Capture the cell that displays the provided text and extract its (X, Y) central coordinate. 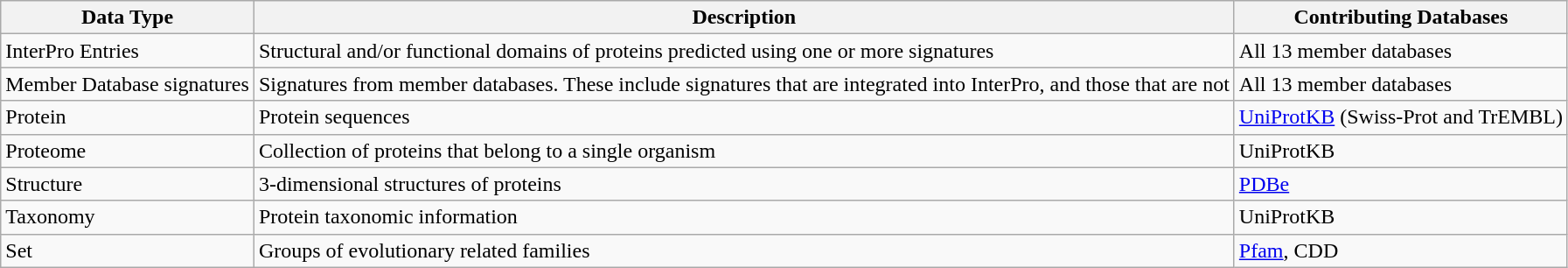
Signatures from member databases. These include signatures that are integrated into InterPro, and those that are not (743, 84)
Collection of proteins that belong to a single organism (743, 151)
Protein taxonomic information (743, 217)
Contributing Databases (1401, 18)
Description (743, 18)
3-dimensional structures of proteins (743, 184)
Groups of evolutionary related families (743, 250)
Protein sequences (743, 117)
Data Type (128, 18)
UniProtKB (Swiss-Prot and TrEMBL) (1401, 117)
PDBe (1401, 184)
Structure (128, 184)
InterPro Entries (128, 51)
Structural and/or functional domains of proteins predicted using one or more signatures (743, 51)
Protein (128, 117)
Set (128, 250)
Proteome (128, 151)
Pfam, CDD (1401, 250)
Taxonomy (128, 217)
Member Database signatures (128, 84)
